Output the (x, y) coordinate of the center of the cell containing the given text.  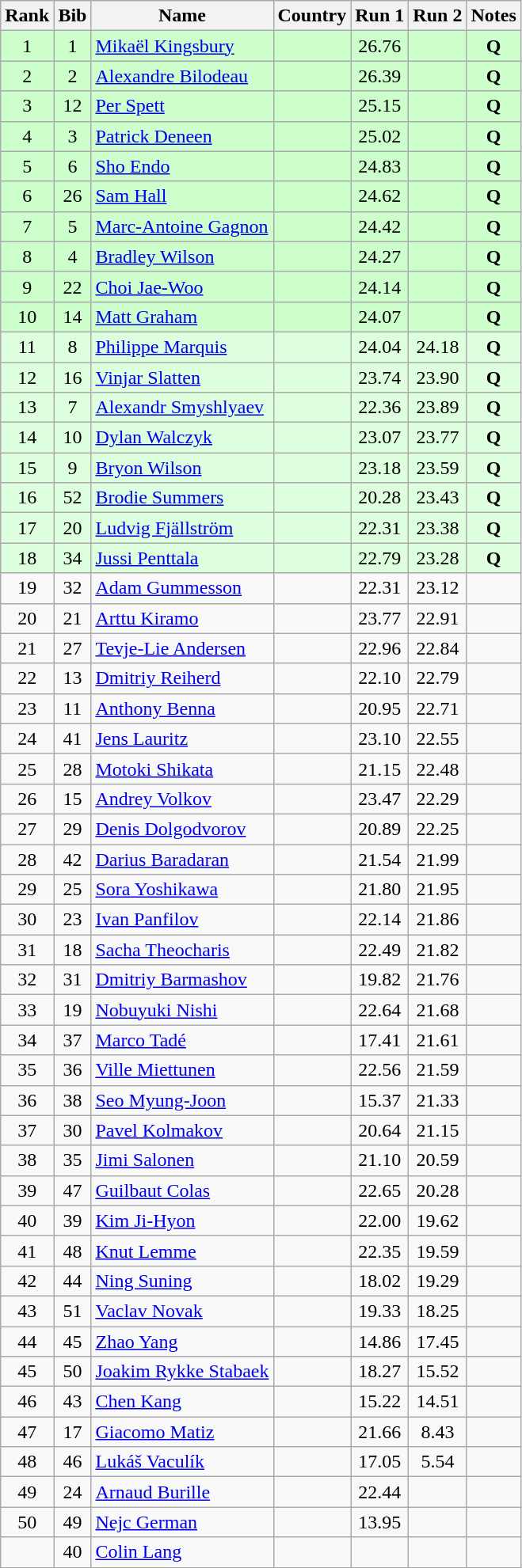
23.59 (437, 468)
24.83 (380, 166)
Ning Suning (182, 1281)
Run 1 (380, 16)
Alexandr Smyshlyaev (182, 408)
20.64 (380, 1130)
Giacomo Matiz (182, 1432)
24.04 (380, 347)
Bradley Wilson (182, 256)
22.35 (380, 1251)
20.95 (380, 708)
22.64 (380, 1010)
Dylan Walczyk (182, 438)
21.99 (437, 859)
25.15 (380, 106)
Joakim Rykke Stabaek (182, 1372)
24.27 (380, 256)
23.47 (380, 799)
51 (73, 1311)
Sho Endo (182, 166)
21.80 (380, 890)
15.22 (380, 1402)
Colin Lang (182, 1552)
21.33 (437, 1100)
21.66 (380, 1432)
17.41 (380, 1040)
Jens Lauritz (182, 738)
52 (73, 498)
13.95 (380, 1522)
19.62 (437, 1221)
5.54 (437, 1462)
Vinjar Slatten (182, 378)
Darius Baradaran (182, 859)
24.18 (437, 347)
Run 2 (437, 16)
19.59 (437, 1251)
Philippe Marquis (182, 347)
Choi Jae-Woo (182, 287)
Dmitriy Reiherd (182, 678)
Jussi Penttala (182, 558)
21.10 (380, 1160)
22.10 (380, 678)
Patrick Deneen (182, 136)
Arnaud Burille (182, 1492)
22.29 (437, 799)
19.33 (380, 1311)
33 (27, 1010)
18.25 (437, 1311)
Bib (73, 16)
20.59 (437, 1160)
22.00 (380, 1221)
23.90 (437, 378)
24.07 (380, 317)
22.84 (437, 648)
Lukáš Vaculík (182, 1462)
23.18 (380, 468)
22.36 (380, 408)
19.29 (437, 1281)
23.10 (380, 738)
22.14 (380, 920)
22.55 (437, 738)
17.05 (380, 1462)
22.91 (437, 618)
22.48 (437, 769)
Sam Hall (182, 196)
22.65 (380, 1190)
Denis Dolgodvorov (182, 829)
23.74 (380, 378)
Brodie Summers (182, 498)
21.82 (437, 950)
Seo Myung-Joon (182, 1100)
22.71 (437, 708)
Nejc German (182, 1522)
26.76 (380, 46)
Bryon Wilson (182, 468)
23.38 (437, 528)
23.12 (437, 588)
17.45 (437, 1342)
23.89 (437, 408)
Anthony Benna (182, 708)
Country (312, 16)
18.27 (380, 1372)
Motoki Shikata (182, 769)
Tevje-Lie Andersen (182, 648)
23.07 (380, 438)
Sacha Theocharis (182, 950)
21.76 (437, 980)
14.86 (380, 1342)
Guilbaut Colas (182, 1190)
Rank (27, 16)
21.86 (437, 920)
21.95 (437, 890)
21.54 (380, 859)
18.02 (380, 1281)
Ivan Panfilov (182, 920)
23.43 (437, 498)
15.37 (380, 1100)
Vaclav Novak (182, 1311)
24.42 (380, 226)
20.89 (380, 829)
24.62 (380, 196)
Kim Ji-Hyon (182, 1221)
25.02 (380, 136)
15.52 (437, 1372)
Ville Miettunen (182, 1070)
24.14 (380, 287)
Jimi Salonen (182, 1160)
22.25 (437, 829)
8.43 (437, 1432)
21.59 (437, 1070)
Andrey Volkov (182, 799)
Knut Lemme (182, 1251)
Alexandre Bilodeau (182, 76)
22.49 (380, 950)
Ludvig Fjällström (182, 528)
Matt Graham (182, 317)
23.28 (437, 558)
21.61 (437, 1040)
14.51 (437, 1402)
Sora Yoshikawa (182, 890)
Per Spett (182, 106)
Notes (493, 16)
22.44 (380, 1492)
Marco Tadé (182, 1040)
19.82 (380, 980)
22.96 (380, 648)
Pavel Kolmakov (182, 1130)
26.39 (380, 76)
Zhao Yang (182, 1342)
Adam Gummesson (182, 588)
Nobuyuki Nishi (182, 1010)
21.68 (437, 1010)
Dmitriy Barmashov (182, 980)
22.56 (380, 1070)
Mikaël Kingsbury (182, 46)
Name (182, 16)
Arttu Kiramo (182, 618)
Marc-Antoine Gagnon (182, 226)
Chen Kang (182, 1402)
